Locate the cell with the specified text and output its [X, Y] center coordinate. 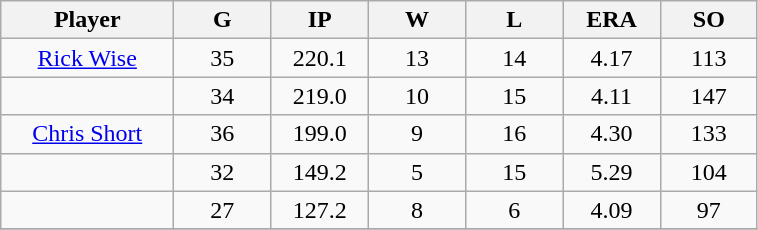
Player [88, 20]
147 [708, 96]
L [514, 20]
133 [708, 134]
Rick Wise [88, 58]
IP [320, 20]
104 [708, 172]
199.0 [320, 134]
4.30 [612, 134]
220.1 [320, 58]
13 [416, 58]
ERA [612, 20]
5.29 [612, 172]
4.17 [612, 58]
Chris Short [88, 134]
9 [416, 134]
149.2 [320, 172]
14 [514, 58]
35 [222, 58]
16 [514, 134]
4.09 [612, 210]
G [222, 20]
34 [222, 96]
36 [222, 134]
219.0 [320, 96]
SO [708, 20]
5 [416, 172]
10 [416, 96]
W [416, 20]
6 [514, 210]
97 [708, 210]
4.11 [612, 96]
8 [416, 210]
127.2 [320, 210]
32 [222, 172]
27 [222, 210]
113 [708, 58]
